Pinpoint the cell where the given text exists, returning its [x, y] midpoint coordinate. 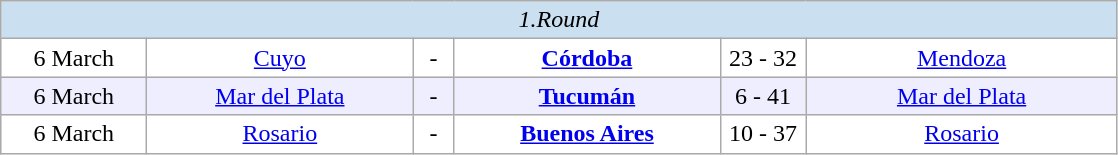
1.Round [559, 20]
Cuyo [280, 58]
Buenos Aires [587, 134]
10 - 37 [763, 134]
Mendoza [962, 58]
Córdoba [587, 58]
23 - 32 [763, 58]
6 - 41 [763, 96]
Tucumán [587, 96]
